From the cell containing the given text, extract its center point as [x, y] coordinate. 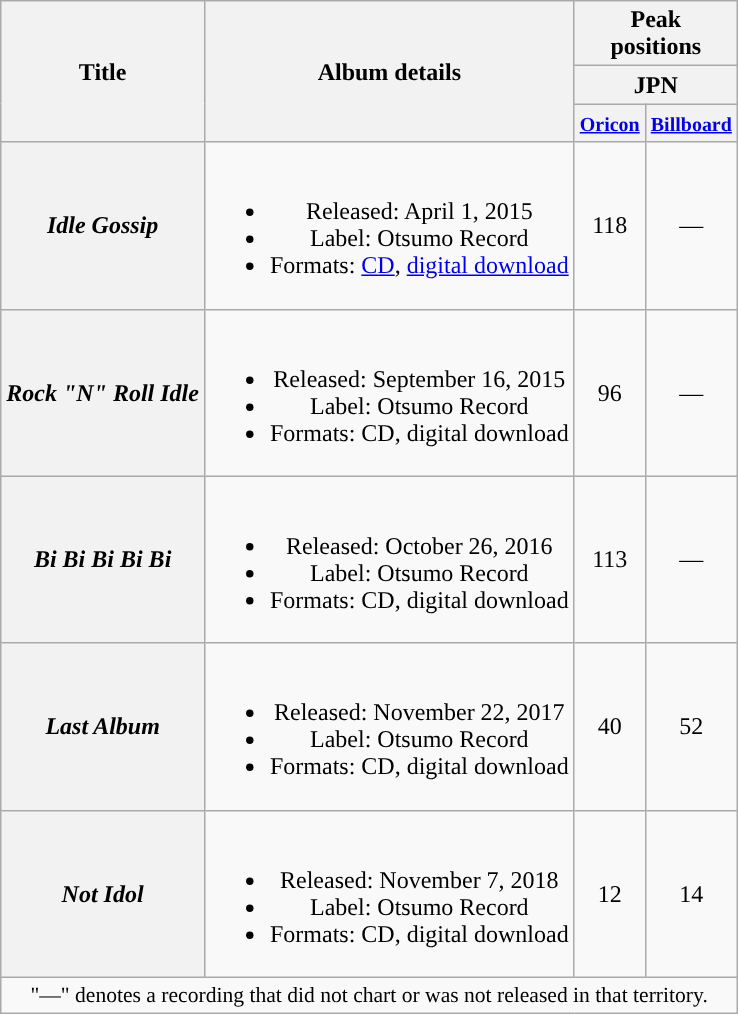
"—" denotes a recording that did not chart or was not released in that territory. [370, 995]
Idle Gossip [103, 226]
40 [610, 726]
Released: September 16, 2015Label: Otsumo RecordFormats: CD, digital download [389, 392]
118 [610, 226]
52 [691, 726]
Rock "N" Roll Idle [103, 392]
JPN [656, 85]
113 [610, 560]
12 [610, 894]
Not Idol [103, 894]
Released: November 22, 2017Label: Otsumo RecordFormats: CD, digital download [389, 726]
Released: November 7, 2018Label: Otsumo RecordFormats: CD, digital download [389, 894]
Oricon [610, 123]
Billboard [691, 123]
Released: October 26, 2016Label: Otsumo RecordFormats: CD, digital download [389, 560]
Album details [389, 72]
Bi Bi Bi Bi Bi [103, 560]
Last Album [103, 726]
96 [610, 392]
Title [103, 72]
Peak positions [656, 34]
Released: April 1, 2015Label: Otsumo RecordFormats: CD, digital download [389, 226]
14 [691, 894]
